Search for the cell housing the specified text and yield its [X, Y] center coordinate. 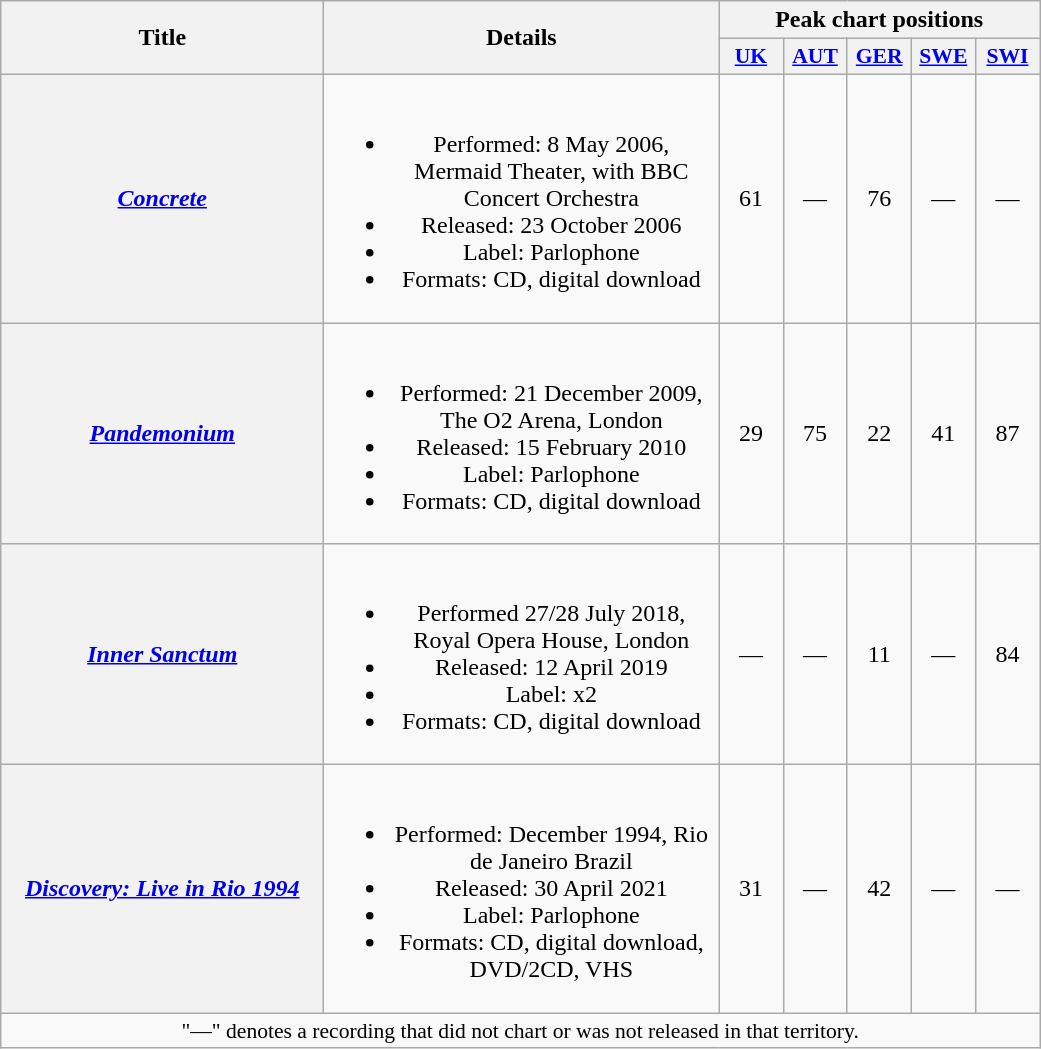
"—" denotes a recording that did not chart or was not released in that territory. [520, 1031]
AUT [815, 57]
75 [815, 432]
41 [943, 432]
42 [879, 889]
Inner Sanctum [162, 654]
11 [879, 654]
Performed: 8 May 2006, Mermaid Theater, with BBC Concert OrchestraReleased: 23 October 2006Label: ParlophoneFormats: CD, digital download [522, 198]
Concrete [162, 198]
Performed: December 1994, Rio de Janeiro BrazilReleased: 30 April 2021Label: ParlophoneFormats: CD, digital download, DVD/2CD, VHS [522, 889]
Performed: 21 December 2009, The O2 Arena, LondonReleased: 15 February 2010Label: ParlophoneFormats: CD, digital download [522, 432]
Pandemonium [162, 432]
UK [751, 57]
GER [879, 57]
31 [751, 889]
29 [751, 432]
76 [879, 198]
SWI [1007, 57]
SWE [943, 57]
Peak chart positions [880, 20]
Discovery: Live in Rio 1994 [162, 889]
61 [751, 198]
84 [1007, 654]
Title [162, 38]
Performed 27/28 July 2018, Royal Opera House, LondonReleased: 12 April 2019Label: x2Formats: CD, digital download [522, 654]
Details [522, 38]
87 [1007, 432]
22 [879, 432]
